Locate the cell with the specified text and output its (x, y) center coordinate. 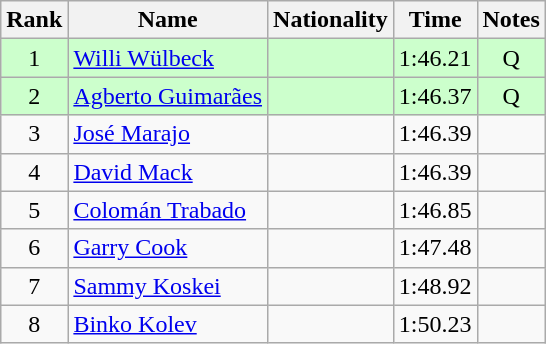
1:50.23 (435, 324)
1:47.48 (435, 248)
Colomán Trabado (168, 210)
Willi Wülbeck (168, 58)
Rank (34, 20)
Sammy Koskei (168, 286)
Nationality (331, 20)
1:46.21 (435, 58)
2 (34, 96)
6 (34, 248)
Time (435, 20)
5 (34, 210)
José Marajo (168, 134)
Name (168, 20)
Notes (511, 20)
1 (34, 58)
Agberto Guimarães (168, 96)
4 (34, 172)
Garry Cook (168, 248)
8 (34, 324)
Binko Kolev (168, 324)
1:48.92 (435, 286)
1:46.37 (435, 96)
7 (34, 286)
David Mack (168, 172)
3 (34, 134)
1:46.85 (435, 210)
